Determine the [x, y] coordinate at the center of the cell enclosing the given text.  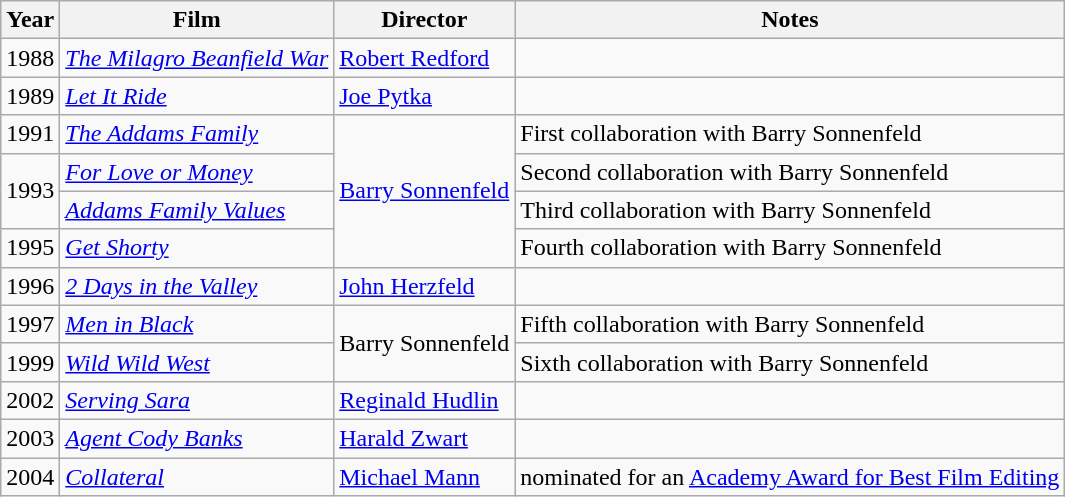
1993 [30, 191]
1997 [30, 324]
Sixth collaboration with Barry Sonnenfeld [790, 362]
2002 [30, 400]
2004 [30, 477]
2 Days in the Valley [197, 286]
Director [424, 20]
1999 [30, 362]
First collaboration with Barry Sonnenfeld [790, 134]
Collateral [197, 477]
The Milagro Beanfield War [197, 58]
For Love or Money [197, 172]
Wild Wild West [197, 362]
Film [197, 20]
nominated for an Academy Award for Best Film Editing [790, 477]
Joe Pytka [424, 96]
Fifth collaboration with Barry Sonnenfeld [790, 324]
1988 [30, 58]
Notes [790, 20]
The Addams Family [197, 134]
Let It Ride [197, 96]
Men in Black [197, 324]
1989 [30, 96]
Third collaboration with Barry Sonnenfeld [790, 210]
Serving Sara [197, 400]
Agent Cody Banks [197, 438]
1995 [30, 248]
2003 [30, 438]
Year [30, 20]
Harald Zwart [424, 438]
John Herzfeld [424, 286]
Addams Family Values [197, 210]
Michael Mann [424, 477]
Fourth collaboration with Barry Sonnenfeld [790, 248]
Second collaboration with Barry Sonnenfeld [790, 172]
1996 [30, 286]
Reginald Hudlin [424, 400]
Get Shorty [197, 248]
1991 [30, 134]
Robert Redford [424, 58]
